Detect which cell encompasses the target text, then output its (X, Y) center coordinate. 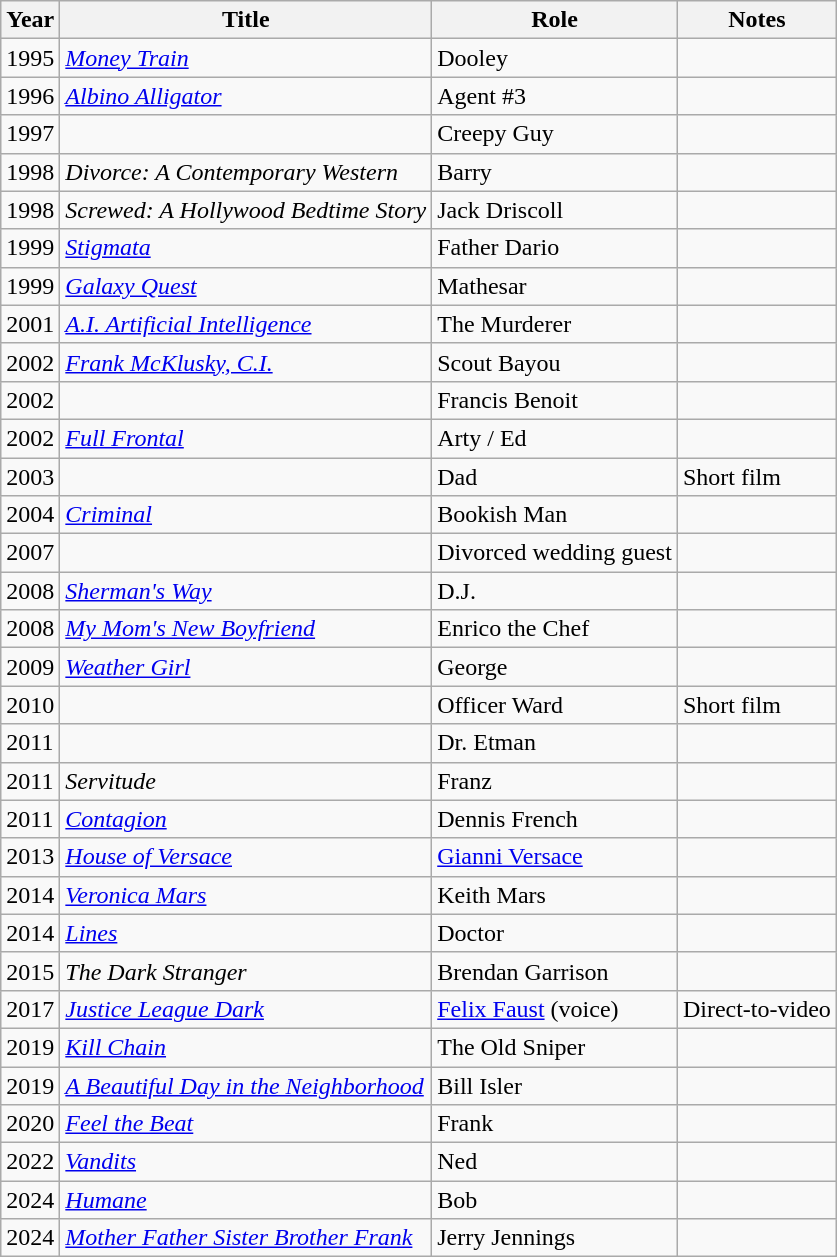
Creepy Guy (555, 134)
Divorce: A Contemporary Western (246, 172)
Felix Faust (voice) (555, 1009)
2001 (30, 324)
The Murderer (555, 324)
Barry (555, 172)
Agent #3 (555, 96)
Title (246, 20)
1997 (30, 134)
2010 (30, 705)
Notes (756, 20)
My Mom's New Boyfriend (246, 629)
Doctor (555, 933)
2009 (30, 667)
Screwed: A Hollywood Bedtime Story (246, 210)
Justice League Dark (246, 1009)
Galaxy Quest (246, 286)
2004 (30, 515)
2003 (30, 477)
Frank McKlusky, C.I. (246, 362)
Weather Girl (246, 667)
Sherman's Way (246, 591)
2007 (30, 553)
2020 (30, 1124)
Bob (555, 1200)
Mother Father Sister Brother Frank (246, 1238)
A Beautiful Day in the Neighborhood (246, 1085)
Servitude (246, 781)
Arty / Ed (555, 438)
D.J. (555, 591)
2017 (30, 1009)
Role (555, 20)
Gianni Versace (555, 857)
The Dark Stranger (246, 971)
Direct-to-video (756, 1009)
Jack Driscoll (555, 210)
Money Train (246, 58)
Contagion (246, 819)
Mathesar (555, 286)
2013 (30, 857)
Enrico the Chef (555, 629)
Ned (555, 1162)
Humane (246, 1200)
The Old Sniper (555, 1047)
Kill Chain (246, 1047)
Stigmata (246, 248)
George (555, 667)
Bookish Man (555, 515)
Officer Ward (555, 705)
Dooley (555, 58)
Bill Isler (555, 1085)
Albino Alligator (246, 96)
A.I. Artificial Intelligence (246, 324)
1995 (30, 58)
1996 (30, 96)
Veronica Mars (246, 895)
Scout Bayou (555, 362)
Keith Mars (555, 895)
Full Frontal (246, 438)
Francis Benoit (555, 400)
2022 (30, 1162)
Franz (555, 781)
2015 (30, 971)
Jerry Jennings (555, 1238)
Criminal (246, 515)
Year (30, 20)
Father Dario (555, 248)
Frank (555, 1124)
Dennis French (555, 819)
House of Versace (246, 857)
Dr. Etman (555, 743)
Dad (555, 477)
Brendan Garrison (555, 971)
Vandits (246, 1162)
Feel the Beat (246, 1124)
Divorced wedding guest (555, 553)
Lines (246, 933)
